Extract the (X, Y) coordinate from the center of the cell holding the provided text.  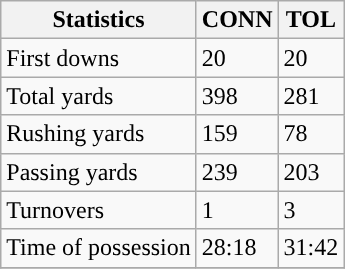
159 (237, 134)
28:18 (237, 248)
398 (237, 96)
Turnovers (99, 210)
281 (311, 96)
TOL (311, 20)
Statistics (99, 20)
78 (311, 134)
First downs (99, 58)
Total yards (99, 96)
Time of possession (99, 248)
Rushing yards (99, 134)
1 (237, 210)
CONN (237, 20)
31:42 (311, 248)
3 (311, 210)
239 (237, 172)
Passing yards (99, 172)
203 (311, 172)
